Return (x, y) of the center of cell containing provided text 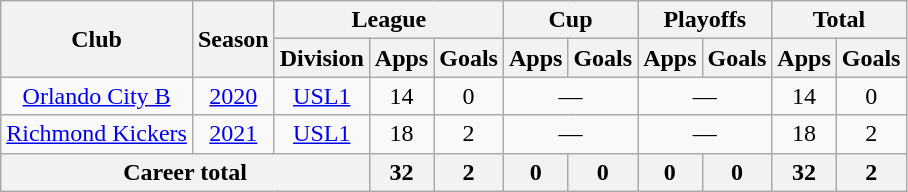
Orlando City B (97, 96)
Cup (570, 20)
Total (839, 20)
2020 (233, 96)
Career total (186, 172)
Division (322, 58)
Season (233, 39)
Playoffs (705, 20)
2021 (233, 134)
Club (97, 39)
Richmond Kickers (97, 134)
League (388, 20)
